Pinpoint the cell where the given text exists, returning its (x, y) midpoint coordinate. 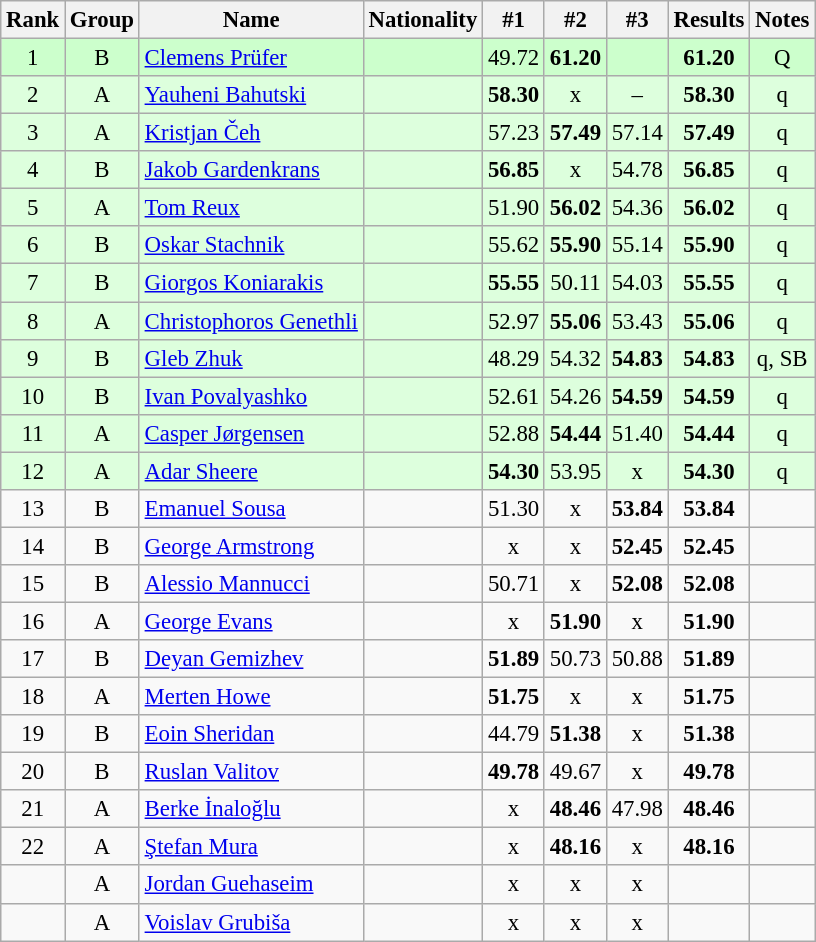
– (637, 95)
George Armstrong (251, 546)
52.88 (514, 433)
22 (33, 847)
18 (33, 697)
54.78 (637, 170)
Alessio Mannucci (251, 584)
Name (251, 20)
Kristjan Čeh (251, 133)
49.67 (575, 772)
54.36 (637, 208)
55.62 (514, 245)
55.14 (637, 245)
Results (708, 20)
54.32 (575, 358)
14 (33, 546)
17 (33, 659)
q, SB (782, 358)
15 (33, 584)
Tom Reux (251, 208)
54.03 (637, 283)
3 (33, 133)
4 (33, 170)
50.73 (575, 659)
Giorgos Koniarakis (251, 283)
#3 (637, 20)
Jakob Gardenkrans (251, 170)
Deyan Gemizhev (251, 659)
Ruslan Valitov (251, 772)
47.98 (637, 809)
Ştefan Mura (251, 847)
Gleb Zhuk (251, 358)
21 (33, 809)
7 (33, 283)
Emanuel Sousa (251, 509)
57.23 (514, 133)
48.29 (514, 358)
Oskar Stachnik (251, 245)
16 (33, 621)
1 (33, 58)
Merten Howe (251, 697)
#1 (514, 20)
51.30 (514, 509)
54.26 (575, 396)
53.43 (637, 321)
#2 (575, 20)
Group (102, 20)
53.95 (575, 471)
13 (33, 509)
8 (33, 321)
Christophoros Genethli (251, 321)
51.40 (637, 433)
Berke İnaloğlu (251, 809)
Eoin Sheridan (251, 734)
50.71 (514, 584)
George Evans (251, 621)
44.79 (514, 734)
50.11 (575, 283)
Notes (782, 20)
9 (33, 358)
Rank (33, 20)
Adar Sheere (251, 471)
49.72 (514, 58)
Jordan Guehaseim (251, 885)
Yauheni Bahutski (251, 95)
6 (33, 245)
Nationality (422, 20)
Q (782, 58)
20 (33, 772)
Ivan Povalyashko (251, 396)
57.14 (637, 133)
Casper Jørgensen (251, 433)
19 (33, 734)
Voislav Grubiša (251, 922)
10 (33, 396)
12 (33, 471)
50.88 (637, 659)
52.61 (514, 396)
11 (33, 433)
52.97 (514, 321)
5 (33, 208)
2 (33, 95)
Clemens Prüfer (251, 58)
